Locate the cell with the specified text and output its [X, Y] center coordinate. 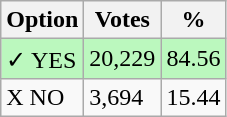
20,229 [122, 59]
15.44 [194, 97]
3,694 [122, 97]
% [194, 20]
Option [42, 20]
84.56 [194, 59]
Votes [122, 20]
X NO [42, 97]
✓ YES [42, 59]
